Return (X, Y) of the center of cell containing provided text 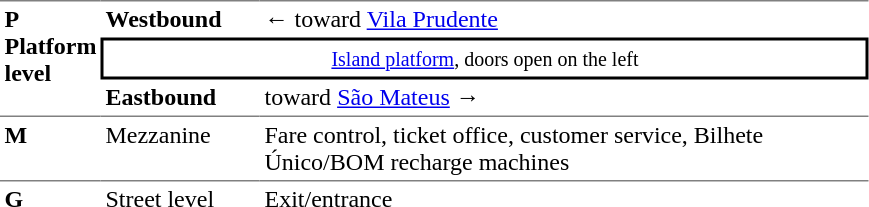
PPlatform level (50, 58)
Eastbound (180, 99)
← toward Vila Prudente (564, 19)
toward São Mateus → (564, 99)
Fare control, ticket office, customer service, Bilhete Único/BOM recharge machines (564, 148)
M (50, 148)
Mezzanine (180, 148)
Island platform, doors open on the left (485, 59)
Westbound (180, 19)
